Pinpoint the cell where the given text exists, returning its (x, y) midpoint coordinate. 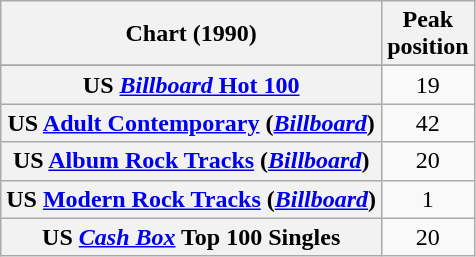
US Billboard Hot 100 (192, 85)
US Album Rock Tracks (Billboard) (192, 161)
Peakposition (428, 34)
Chart (1990) (192, 34)
US Modern Rock Tracks (Billboard) (192, 199)
19 (428, 85)
1 (428, 199)
US Cash Box Top 100 Singles (192, 237)
42 (428, 123)
US Adult Contemporary (Billboard) (192, 123)
